Provide the (x, y) coordinate of the cell's center where the given text is located.  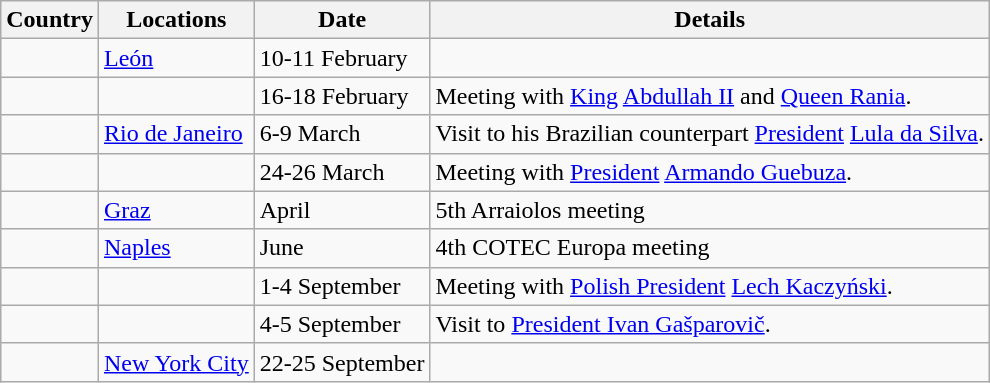
22-25 September (342, 362)
Meeting with President Armando Guebuza. (710, 172)
Visit to President Ivan Gašparovič. (710, 324)
New York City (176, 362)
24-26 March (342, 172)
6-9 March (342, 134)
1-4 September (342, 286)
April (342, 210)
León (176, 58)
Rio de Janeiro (176, 134)
4th COTEC Europa meeting (710, 248)
Locations (176, 20)
Details (710, 20)
4-5 September (342, 324)
Visit to his Brazilian counterpart President Lula da Silva. (710, 134)
10-11 February (342, 58)
Country (50, 20)
Meeting with Polish President Lech Kaczyński. (710, 286)
16-18 February (342, 96)
Meeting with King Abdullah II and Queen Rania. (710, 96)
Graz (176, 210)
Naples (176, 248)
Date (342, 20)
5th Arraiolos meeting (710, 210)
June (342, 248)
